Search for the cell housing the specified text and yield its (x, y) center coordinate. 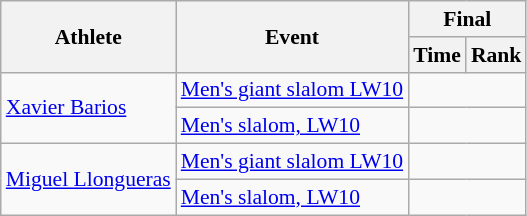
Final (467, 19)
Event (292, 36)
Xavier Barios (88, 108)
Miguel Llongueras (88, 180)
Time (437, 55)
Athlete (88, 36)
Rank (496, 55)
